Locate the cell with the specified text and output its [X, Y] center coordinate. 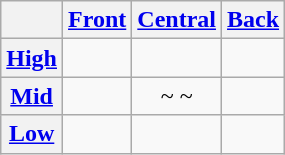
Front [98, 20]
~ ~ [177, 96]
Central [177, 20]
High [32, 58]
Mid [32, 96]
Back [254, 20]
Low [32, 134]
